Scan for the cell matching the given text and deliver its [X, Y] coordinate at center. 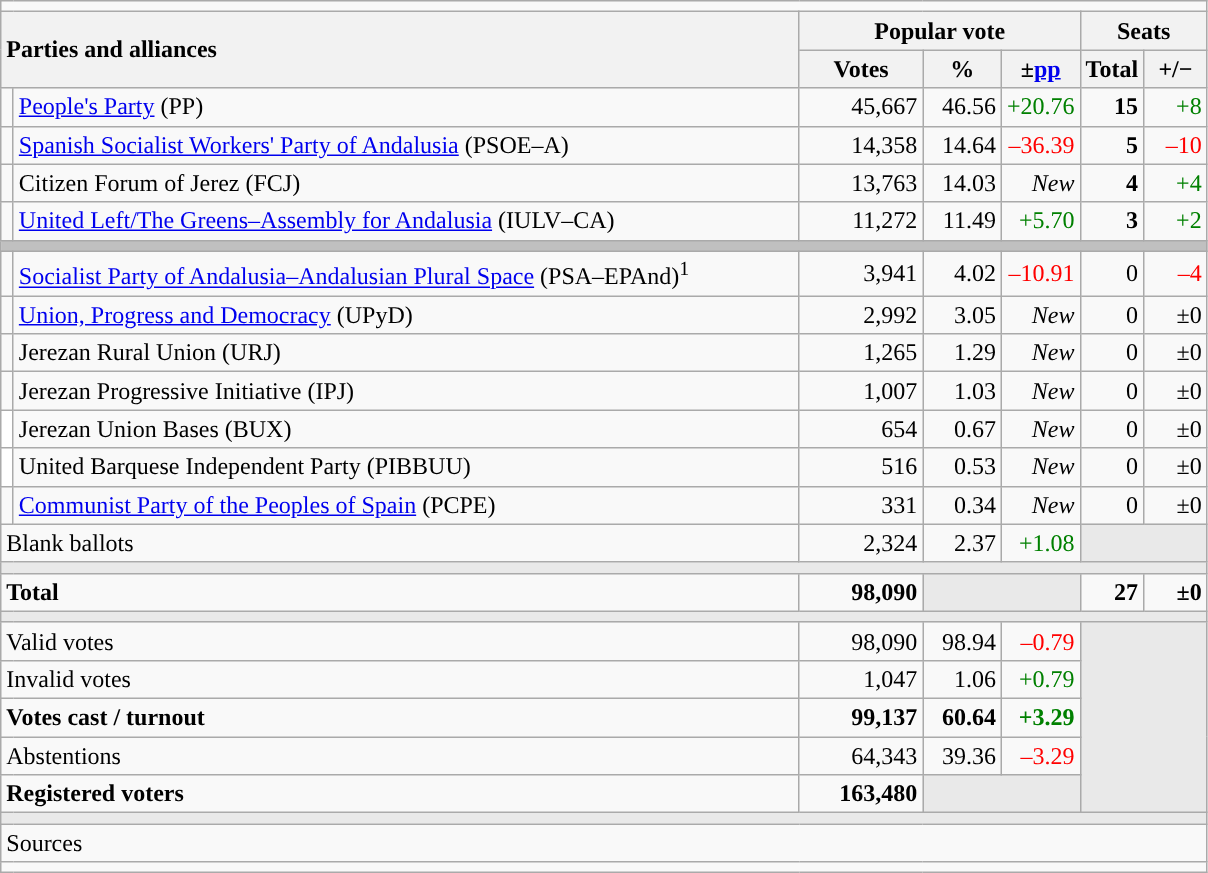
+3.29 [1040, 718]
11.49 [962, 221]
14.03 [962, 183]
64,343 [861, 756]
3 [1112, 221]
Seats [1144, 31]
+/− [1176, 69]
Citizen Forum of Jerez (FCJ) [406, 183]
Jerezan Rural Union (URJ) [406, 353]
+8 [1176, 107]
Blank ballots [400, 543]
Communist Party of the Peoples of Spain (PCPE) [406, 505]
Parties and alliances [400, 50]
3,941 [861, 274]
+2 [1176, 221]
1,047 [861, 679]
0.34 [962, 505]
2.37 [962, 543]
–3.29 [1040, 756]
+5.70 [1040, 221]
+0.79 [1040, 679]
331 [861, 505]
Registered voters [400, 794]
Sources [604, 843]
0.53 [962, 467]
Abstentions [400, 756]
2,324 [861, 543]
98.94 [962, 641]
2,992 [861, 315]
45,667 [861, 107]
–4 [1176, 274]
1.06 [962, 679]
0.67 [962, 429]
United Left/The Greens–Assembly for Andalusia (IULV–CA) [406, 221]
60.64 [962, 718]
–10 [1176, 145]
Valid votes [400, 641]
–10.91 [1040, 274]
–0.79 [1040, 641]
4.02 [962, 274]
Union, Progress and Democracy (UPyD) [406, 315]
+1.08 [1040, 543]
% [962, 69]
1,265 [861, 353]
1.03 [962, 391]
14,358 [861, 145]
99,137 [861, 718]
United Barquese Independent Party (PIBBUU) [406, 467]
Jerezan Progressive Initiative (IPJ) [406, 391]
Votes cast / turnout [400, 718]
Votes [861, 69]
3.05 [962, 315]
+4 [1176, 183]
39.36 [962, 756]
1,007 [861, 391]
1.29 [962, 353]
163,480 [861, 794]
13,763 [861, 183]
516 [861, 467]
654 [861, 429]
Spanish Socialist Workers' Party of Andalusia (PSOE–A) [406, 145]
14.64 [962, 145]
Socialist Party of Andalusia–Andalusian Plural Space (PSA–EPAnd)1 [406, 274]
46.56 [962, 107]
5 [1112, 145]
15 [1112, 107]
11,272 [861, 221]
27 [1112, 592]
+20.76 [1040, 107]
Jerezan Union Bases (BUX) [406, 429]
People's Party (PP) [406, 107]
–36.39 [1040, 145]
±pp [1040, 69]
Popular vote [940, 31]
Invalid votes [400, 679]
4 [1112, 183]
